Search for the cell housing the specified text and yield its [x, y] center coordinate. 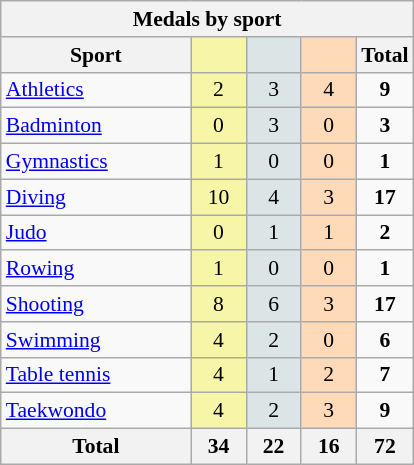
10 [218, 197]
34 [218, 447]
22 [274, 447]
72 [384, 447]
Shooting [96, 304]
Judo [96, 233]
16 [328, 447]
8 [218, 304]
Rowing [96, 269]
7 [384, 375]
Taekwondo [96, 411]
Gymnastics [96, 162]
Table tennis [96, 375]
Diving [96, 197]
Athletics [96, 90]
Badminton [96, 126]
Medals by sport [208, 19]
Sport [96, 55]
Swimming [96, 340]
